Return the [x, y] coordinate for the center point of the cell that contains the specified text.  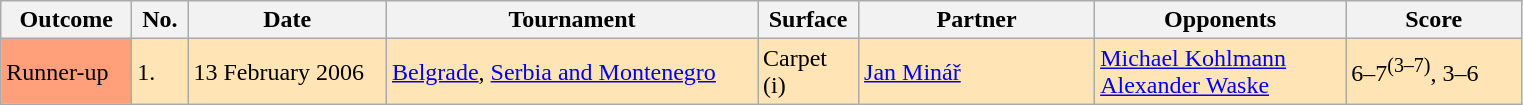
Partner [977, 20]
13 February 2006 [288, 72]
Carpet (i) [808, 72]
Tournament [572, 20]
Opponents [1220, 20]
No. [160, 20]
Jan Minář [977, 72]
Date [288, 20]
Outcome [66, 20]
6–7(3–7), 3–6 [1434, 72]
Score [1434, 20]
1. [160, 72]
Belgrade, Serbia and Montenegro [572, 72]
Michael Kohlmann Alexander Waske [1220, 72]
Runner-up [66, 72]
Surface [808, 20]
